For the text-containing cell, return its midpoint in [x, y] coordinate format. 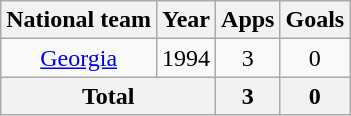
Total [108, 96]
Apps [248, 20]
Georgia [79, 58]
Year [186, 20]
National team [79, 20]
Goals [315, 20]
1994 [186, 58]
